Extract the [X, Y] coordinate from the center of the cell holding the provided text.  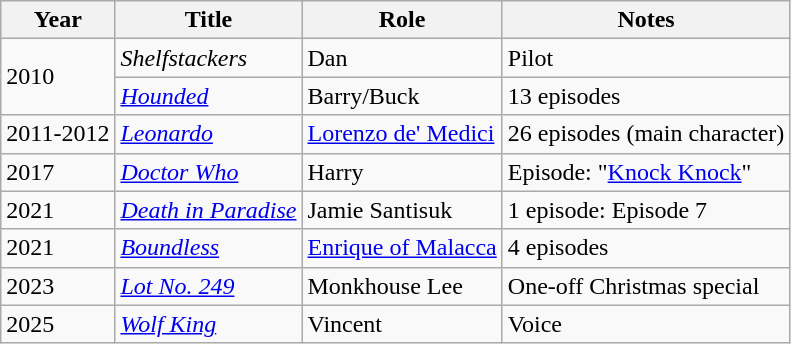
Hounded [208, 96]
Barry/Buck [402, 96]
2025 [58, 324]
Boundless [208, 248]
Notes [646, 20]
1 episode: Episode 7 [646, 210]
4 episodes [646, 248]
Jamie Santisuk [402, 210]
Voice [646, 324]
2010 [58, 77]
Pilot [646, 58]
Episode: "Knock Knock" [646, 172]
Wolf King [208, 324]
Year [58, 20]
Lot No. 249 [208, 286]
26 episodes (main character) [646, 134]
2017 [58, 172]
13 episodes [646, 96]
Shelfstackers [208, 58]
2011-2012 [58, 134]
Leonardo [208, 134]
Death in Paradise [208, 210]
Vincent [402, 324]
Title [208, 20]
2023 [58, 286]
Dan [402, 58]
Lorenzo de' Medici [402, 134]
Harry [402, 172]
Doctor Who [208, 172]
One-off Christmas special [646, 286]
Enrique of Malacca [402, 248]
Role [402, 20]
Monkhouse Lee [402, 286]
